For the text-containing cell, return its midpoint in (x, y) coordinate format. 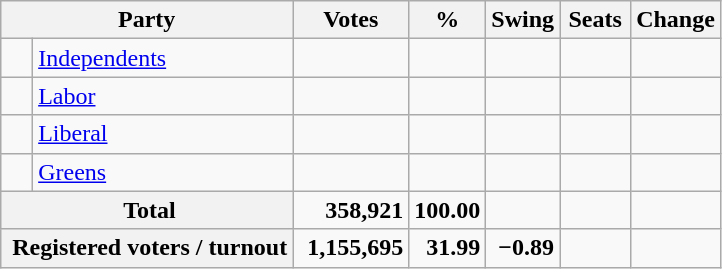
Labor (163, 96)
1,155,695 (351, 248)
−0.89 (523, 248)
Party (147, 20)
Greens (163, 172)
358,921 (351, 210)
Registered voters / turnout (147, 248)
Swing (523, 20)
Independents (163, 58)
Votes (351, 20)
Liberal (163, 134)
% (448, 20)
Total (147, 210)
Seats (596, 20)
Change (676, 20)
31.99 (448, 248)
100.00 (448, 210)
